Extract the (x, y) coordinate from the center of the cell holding the provided text.  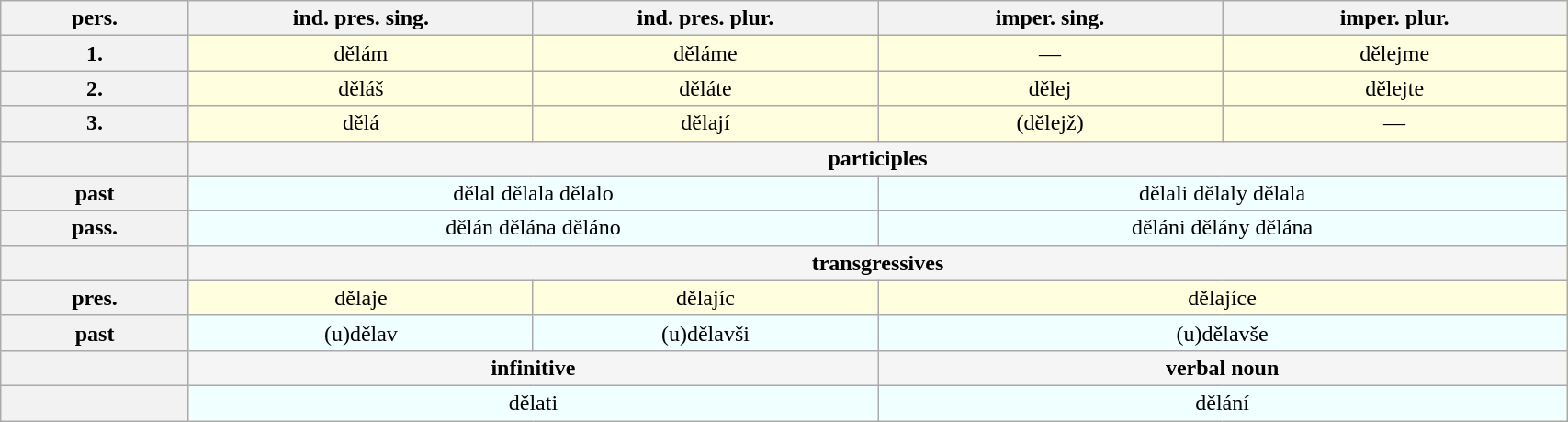
2. (96, 88)
dělaje (360, 298)
dělejme (1394, 53)
dělání (1223, 403)
(dělejž) (1051, 123)
(u)dělavši (705, 333)
transgressives (877, 263)
dělati (533, 403)
dělali dělaly dělala (1223, 193)
(u)dělavše (1223, 333)
dělajíce (1223, 298)
děláš (360, 88)
3. (96, 123)
děláni dělány dělána (1223, 228)
dělám (360, 53)
infinitive (533, 368)
ind. pres. plur. (705, 18)
participles (877, 158)
pres. (96, 298)
dělán dělána děláno (533, 228)
1. (96, 53)
imper. plur. (1394, 18)
verbal noun (1223, 368)
dělej (1051, 88)
dělejte (1394, 88)
(u)dělav (360, 333)
dělajíc (705, 298)
pass. (96, 228)
dělají (705, 123)
ind. pres. sing. (360, 18)
děláte (705, 88)
imper. sing. (1051, 18)
dělá (360, 123)
pers. (96, 18)
dělal dělala dělalo (533, 193)
děláme (705, 53)
